Determine the (X, Y) coordinate at the center of the cell enclosing the given text.  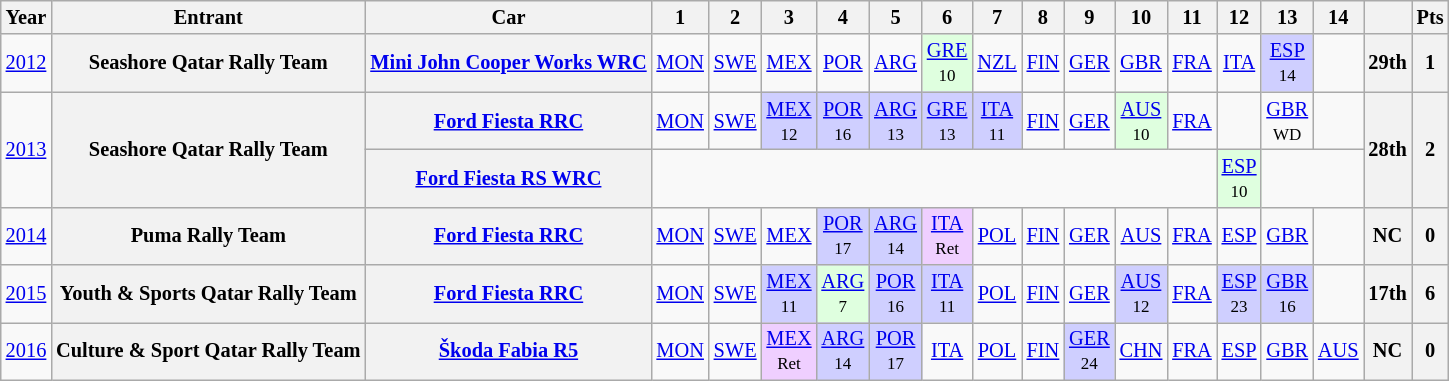
9 (1089, 17)
ARG13 (896, 121)
28th (1388, 150)
7 (996, 17)
11 (1192, 17)
ITARet (947, 236)
ESP23 (1240, 294)
GBRWD (1287, 121)
12 (1240, 17)
Youth & Sports Qatar Rally Team (208, 294)
MEX11 (788, 294)
13 (1287, 17)
14 (1338, 17)
Ford Fiesta RS WRC (508, 178)
GRE10 (947, 63)
Car (508, 17)
4 (842, 17)
CHN (1142, 351)
ESP10 (1240, 178)
29th (1388, 63)
GRE13 (947, 121)
POR (842, 63)
2014 (26, 236)
2013 (26, 150)
Škoda Fabia R5 (508, 351)
Puma Rally Team (208, 236)
AUS12 (1142, 294)
2012 (26, 63)
ARG (896, 63)
ESP14 (1287, 63)
NZL (996, 63)
3 (788, 17)
MEX12 (788, 121)
ARG7 (842, 294)
AUS10 (1142, 121)
8 (1044, 17)
MEXRet (788, 351)
10 (1142, 17)
Pts (1430, 17)
Entrant (208, 17)
GBR16 (1287, 294)
Mini John Cooper Works WRC (508, 63)
Culture & Sport Qatar Rally Team (208, 351)
Year (26, 17)
5 (896, 17)
GER24 (1089, 351)
2015 (26, 294)
2016 (26, 351)
17th (1388, 294)
